Capture the cell that displays the provided text and extract its (X, Y) central coordinate. 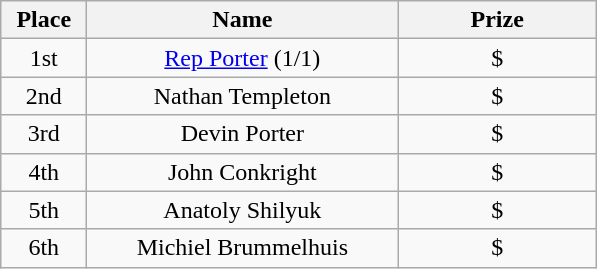
Prize (498, 20)
1st (44, 58)
Name (242, 20)
Devin Porter (242, 134)
2nd (44, 96)
5th (44, 210)
3rd (44, 134)
John Conkright (242, 172)
Place (44, 20)
Rep Porter (1/1) (242, 58)
6th (44, 248)
4th (44, 172)
Anatoly Shilyuk (242, 210)
Nathan Templeton (242, 96)
Michiel Brummelhuis (242, 248)
